Locate the cell with the specified text and output its (x, y) center coordinate. 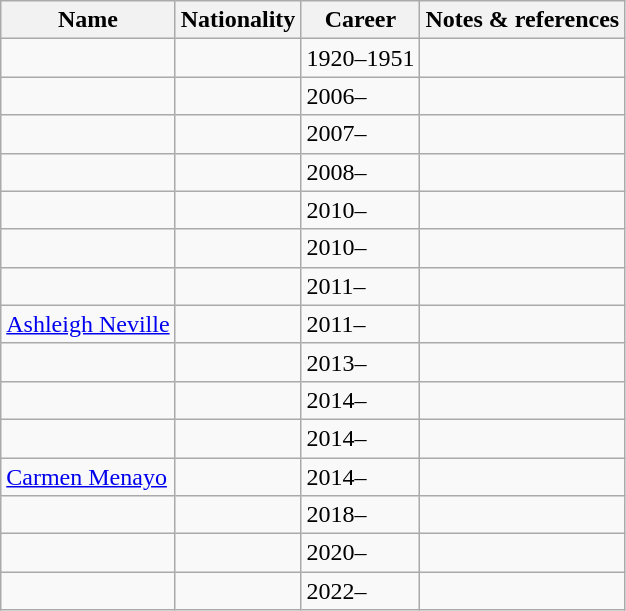
2008– (360, 172)
2018– (360, 515)
Notes & references (522, 20)
2006– (360, 96)
2022– (360, 591)
Ashleigh Neville (88, 324)
2020– (360, 553)
1920–1951 (360, 58)
Career (360, 20)
Nationality (238, 20)
2007– (360, 134)
Carmen Menayo (88, 477)
2013– (360, 362)
Name (88, 20)
